Scan for the cell matching the given text and deliver its (X, Y) coordinate at center. 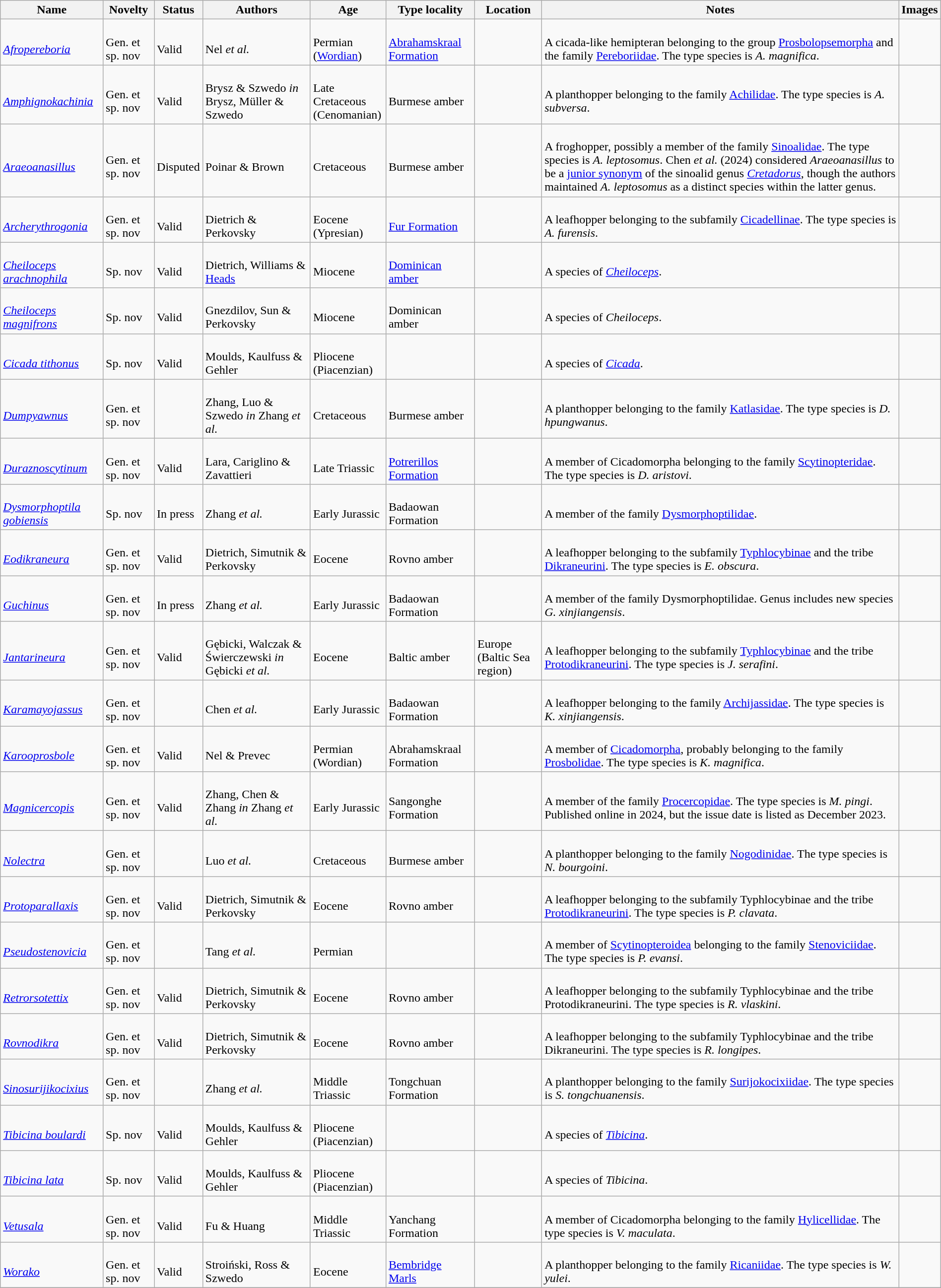
Notes (721, 10)
A member of the family Dysmorphoptilidae. (721, 507)
Name (52, 10)
A member of the family Dysmorphoptilidae. Genus includes new species G. xinjiangensis. (721, 599)
Cicada tithonus (52, 356)
Nolectra (52, 854)
Dietrich, Williams & Heads (256, 265)
Amphignokachinia (52, 94)
Nel & Prevec (256, 749)
Protoparallaxis (52, 899)
Luo et al. (256, 854)
Nel et al. (256, 42)
Sangonghe Formation (430, 801)
Dietrich & Perkovsky (256, 219)
Gnezdilov, Sun & Perkovsky (256, 311)
A cicada-like hemipteran belonging to the group Prosbolopsemorpha and the family Pereboriidae. The type species is A. magnifica. (721, 42)
Karamayojassus (52, 703)
Guchinus (52, 599)
Dumpyawnus (52, 409)
Zhang, Chen & Zhang in Zhang et al. (256, 801)
Archerythrogonia (52, 219)
Disputed (179, 160)
A member of the family Procercopidae. The type species is M. pingi. Published online in 2024, but the issue date is listed as December 2023. (721, 801)
A leafhopper belonging to the subfamily Typhlocybinae and the tribe Protodikraneurini. The type species is P. clavata. (721, 899)
Afropereboria (52, 42)
A member of Scytinopteroidea belonging to the family Stenoviciidae. The type species is P. evansi. (721, 945)
Tongchuan Formation (430, 1082)
Images (920, 10)
Late Triassic (348, 461)
A leafhopper belonging to the subfamily Typhlocybinae and the tribe Protodikraneurini. The type species is R. vlaskini. (721, 991)
Magnicercopis (52, 801)
Gębicki, Walczak & Świerczewski in Gębicki et al. (256, 651)
A planthopper belonging to the family Surijokocixiidae. The type species is S. tongchuanensis. (721, 1082)
A planthopper belonging to the family Katlasidae. The type species is D. hpungwanus. (721, 409)
A planthopper belonging to the family Achilidae. The type species is A. subversa. (721, 94)
Fu & Huang (256, 1219)
Type locality (430, 10)
Zhang, Luo & Szwedo in Zhang et al. (256, 409)
Location (508, 10)
Rovnodikra (52, 1036)
Brysz & Szwedo in Brysz, Müller & Szwedo (256, 94)
Araeoanasillus (52, 160)
Tibicina boulardi (52, 1128)
Europe (Baltic Sea region) (508, 651)
A leafhopper belonging to the subfamily Cicadellinae. The type species is A. furensis. (721, 219)
A planthopper belonging to the family Ricaniidae. The type species is W. yulei. (721, 1265)
A member of Cicadomorpha belonging to the family Hylicellidae. The type species is V. maculata. (721, 1219)
Bembridge Marls (430, 1265)
Pseudostenovicia (52, 945)
Baltic amber (430, 651)
Karooprosbole (52, 749)
Potrerillos Formation (430, 461)
Tang et al. (256, 945)
Poinar & Brown (256, 160)
A member of Cicadomorpha, probably belonging to the family Prosbolidae. The type species is K. magnifica. (721, 749)
Jantarineura (52, 651)
Permian (348, 945)
Fur Formation (430, 219)
Yanchang Formation (430, 1219)
Lara, Cariglino & Zavattieri (256, 461)
A species of Cicada. (721, 356)
Late Cretaceous(Cenomanian) (348, 94)
Age (348, 10)
A leafhopper belonging to the family Archijassidae. The type species is K. xinjiangensis. (721, 703)
A leafhopper belonging to the subfamily Typhlocybinae and the tribe Dikraneurini. The type species is E. obscura. (721, 552)
A leafhopper belonging to the subfamily Typhlocybinae and the tribe Protodikraneurini. The type species is J. serafini. (721, 651)
Eocene(Ypresian) (348, 219)
Chen et al. (256, 703)
A member of Cicadomorpha belonging to the family Scytinopteridae. The type species is D. aristovi. (721, 461)
Worako (52, 1265)
Status (179, 10)
Retrorsotettix (52, 991)
Eodikraneura (52, 552)
Authors (256, 10)
Cheiloceps magnifrons (52, 311)
Sinosurijikocixius (52, 1082)
Dysmorphoptila gobiensis (52, 507)
Vetusala (52, 1219)
Cheiloceps arachnophila (52, 265)
A leafhopper belonging to the subfamily Typhlocybinae and the tribe Dikraneurini. The type species is R. longipes. (721, 1036)
Novelty (129, 10)
A planthopper belonging to the family Nogodinidae. The type species is N. bourgoini. (721, 854)
Stroiński, Ross & Szwedo (256, 1265)
Duraznoscytinum (52, 461)
Tibicina lata (52, 1173)
